Output the [X, Y] coordinate of the center of the cell containing the given text.  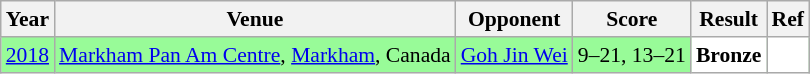
Goh Jin Wei [514, 55]
Markham Pan Am Centre, Markham, Canada [255, 55]
9–21, 13–21 [632, 55]
Opponent [514, 19]
Year [28, 19]
Score [632, 19]
Result [729, 19]
Venue [255, 19]
Bronze [729, 55]
2018 [28, 55]
Ref [788, 19]
